Detect which cell encompasses the target text, then output its (x, y) center coordinate. 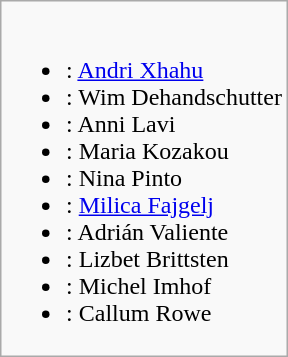
: Andri Xhahu: Wim Dehandschutter: Anni Lavi: Maria Kozakou: Nina Pinto: Milica Fajgelj: Adrián Valiente: Lizbet Brittsten: Michel Imhof: Callum Rowe (144, 179)
